For the text-containing cell, return its midpoint in [x, y] coordinate format. 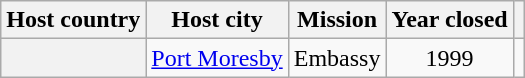
Host country [74, 20]
1999 [450, 58]
Embassy [337, 58]
Mission [337, 20]
Host city [217, 20]
Year closed [450, 20]
Port Moresby [217, 58]
